Detect which cell encompasses the target text, then output its [X, Y] center coordinate. 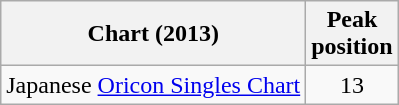
13 [352, 85]
Chart (2013) [154, 34]
Peakposition [352, 34]
Japanese Oricon Singles Chart [154, 85]
